Search for the cell housing the specified text and yield its (x, y) center coordinate. 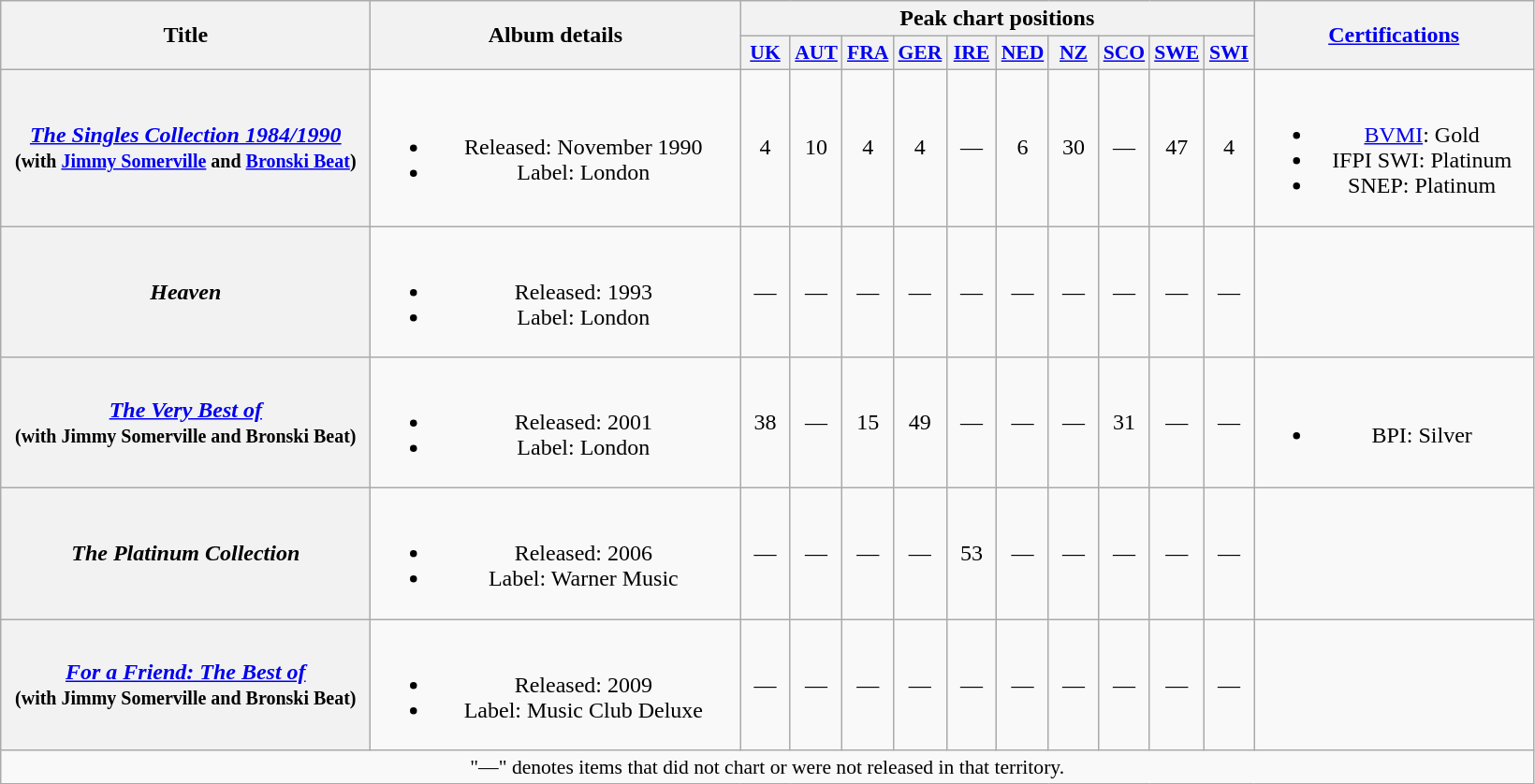
Released: 2006Label: Warner Music (556, 554)
SCO (1125, 53)
AUT (816, 53)
Released: 2009Label: Music Club Deluxe (556, 685)
Peak chart positions (998, 19)
NZ (1073, 53)
6 (1023, 148)
"—" denotes items that did not chart or were not released in that territory. (767, 767)
IRE (972, 53)
FRA (868, 53)
47 (1177, 148)
Released: 1993Label: London (556, 292)
The Singles Collection 1984/1990(with Jimmy Somerville and Bronski Beat) (185, 148)
Album details (556, 36)
10 (816, 148)
Released: November 1990Label: London (556, 148)
SWE (1177, 53)
Released: 2001Label: London (556, 423)
15 (868, 423)
Heaven (185, 292)
GER (919, 53)
BVMI: GoldIFPI SWI: PlatinumSNEP: Platinum (1395, 148)
BPI: Silver (1395, 423)
38 (766, 423)
53 (972, 554)
30 (1073, 148)
The Platinum Collection (185, 554)
Title (185, 36)
The Very Best of(with Jimmy Somerville and Bronski Beat) (185, 423)
NED (1023, 53)
For a Friend: The Best of(with Jimmy Somerville and Bronski Beat) (185, 685)
UK (766, 53)
Certifications (1395, 36)
31 (1125, 423)
SWI (1228, 53)
49 (919, 423)
